From the cell containing the given text, extract its center point as [X, Y] coordinate. 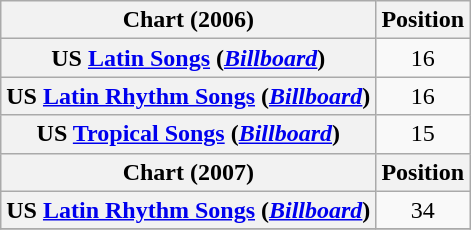
US Tropical Songs (Billboard) [188, 134]
15 [423, 134]
US Latin Songs (Billboard) [188, 58]
34 [423, 210]
Chart (2006) [188, 20]
Chart (2007) [188, 172]
